Output the (X, Y) coordinate of the center of the cell containing the given text.  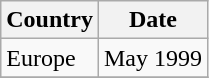
May 1999 (152, 58)
Date (152, 20)
Country (50, 20)
Europe (50, 58)
